Pinpoint the cell where the given text exists, returning its (X, Y) midpoint coordinate. 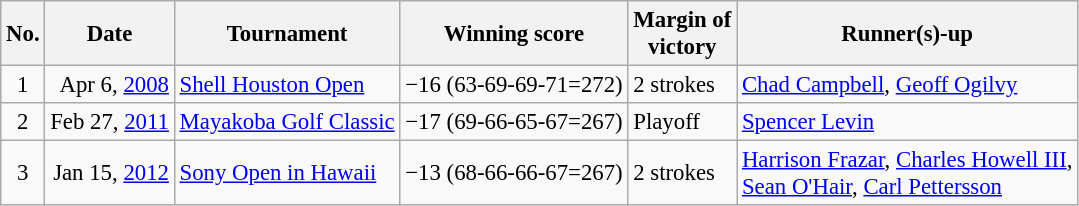
Tournament (287, 34)
Harrison Frazar, Charles Howell III, Sean O'Hair, Carl Pettersson (908, 174)
−13 (68-66-66-67=267) (514, 174)
−16 (63-69-69-71=272) (514, 85)
Apr 6, 2008 (110, 85)
Sony Open in Hawaii (287, 174)
3 (23, 174)
Winning score (514, 34)
2 (23, 122)
Runner(s)-up (908, 34)
Jan 15, 2012 (110, 174)
Shell Houston Open (287, 85)
1 (23, 85)
Spencer Levin (908, 122)
Mayakoba Golf Classic (287, 122)
Chad Campbell, Geoff Ogilvy (908, 85)
Playoff (682, 122)
Date (110, 34)
No. (23, 34)
Margin ofvictory (682, 34)
Feb 27, 2011 (110, 122)
−17 (69-66-65-67=267) (514, 122)
